Return the [X, Y] coordinate for the center point of the cell that contains the specified text.  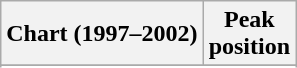
Chart (1997–2002) [102, 34]
Peakposition [249, 34]
